Pinpoint the cell where the given text exists, returning its (x, y) midpoint coordinate. 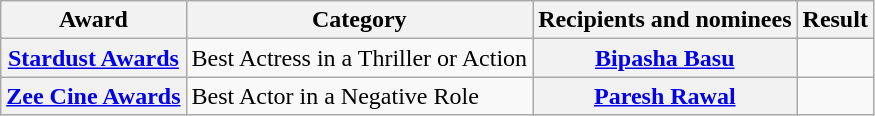
Category (360, 20)
Result (835, 20)
Award (94, 20)
Zee Cine Awards (94, 96)
Stardust Awards (94, 58)
Paresh Rawal (665, 96)
Bipasha Basu (665, 58)
Recipients and nominees (665, 20)
Best Actor in a Negative Role (360, 96)
Best Actress in a Thriller or Action (360, 58)
